Search for the cell housing the specified text and yield its (X, Y) center coordinate. 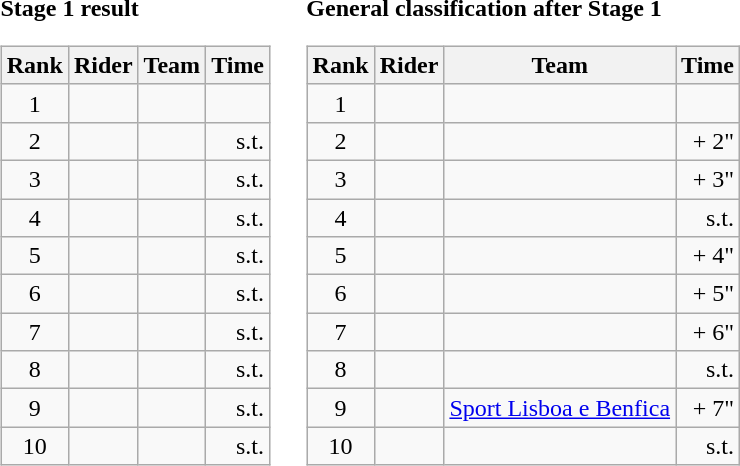
+ 4" (708, 256)
+ 6" (708, 332)
+ 2" (708, 141)
+ 3" (708, 179)
+ 5" (708, 294)
Sport Lisboa e Benfica (560, 408)
+ 7" (708, 408)
